Detect which cell encompasses the target text, then output its (X, Y) center coordinate. 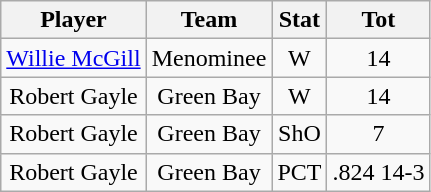
PCT (300, 172)
Stat (300, 20)
Player (74, 20)
Team (209, 20)
.824 14-3 (378, 172)
ShO (300, 134)
Willie McGill (74, 58)
7 (378, 134)
Tot (378, 20)
Menominee (209, 58)
